Search for the cell housing the specified text and yield its [X, Y] center coordinate. 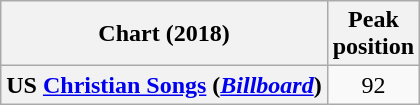
Chart (2018) [164, 34]
92 [373, 85]
Peakposition [373, 34]
US Christian Songs (Billboard) [164, 85]
